Identify which cell holds the provided text, then report its [X, Y] central coordinate. 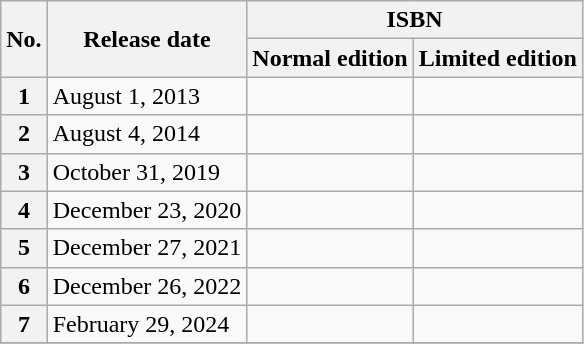
6 [24, 286]
October 31, 2019 [147, 172]
December 27, 2021 [147, 248]
1 [24, 96]
Limited edition [498, 58]
December 23, 2020 [147, 210]
February 29, 2024 [147, 324]
No. [24, 39]
December 26, 2022 [147, 286]
ISBN [414, 20]
August 1, 2013 [147, 96]
5 [24, 248]
3 [24, 172]
Release date [147, 39]
2 [24, 134]
Normal edition [330, 58]
August 4, 2014 [147, 134]
4 [24, 210]
7 [24, 324]
